From the cell containing the given text, extract its center point as (x, y) coordinate. 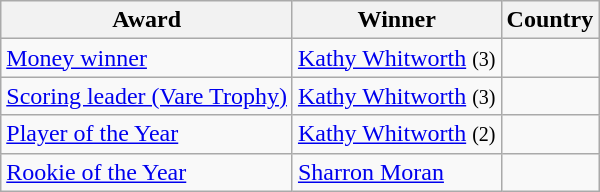
Scoring leader (Vare Trophy) (147, 96)
Rookie of the Year (147, 172)
Player of the Year (147, 134)
Award (147, 20)
Sharron Moran (396, 172)
Kathy Whitworth (2) (396, 134)
Money winner (147, 58)
Country (550, 20)
Winner (396, 20)
